From the cell containing the given text, extract its center point as [X, Y] coordinate. 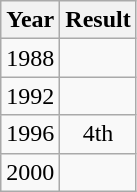
Year [30, 20]
2000 [30, 172]
1992 [30, 96]
Result [98, 20]
1988 [30, 58]
4th [98, 134]
1996 [30, 134]
